Provide the [X, Y] coordinate of the cell's center where the given text is located.  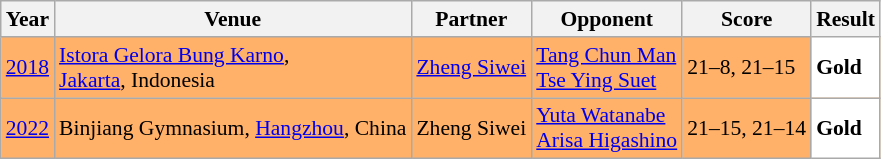
21–15, 21–14 [746, 128]
2022 [28, 128]
Yuta Watanabe Arisa Higashino [606, 128]
Score [746, 19]
Year [28, 19]
2018 [28, 68]
Opponent [606, 19]
Result [846, 19]
Istora Gelora Bung Karno,Jakarta, Indonesia [232, 68]
21–8, 21–15 [746, 68]
Venue [232, 19]
Partner [471, 19]
Binjiang Gymnasium, Hangzhou, China [232, 128]
Tang Chun Man Tse Ying Suet [606, 68]
